Provide the [x, y] coordinate of the cell's center where the given text is located.  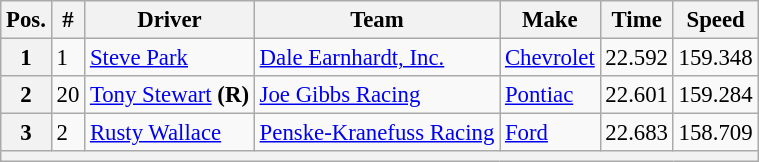
Chevrolet [550, 58]
Dale Earnhardt, Inc. [376, 58]
3 [26, 133]
22.592 [636, 58]
# [68, 20]
Tony Stewart (R) [170, 95]
Speed [716, 20]
159.284 [716, 95]
Penske-Kranefuss Racing [376, 133]
Team [376, 20]
20 [68, 95]
22.601 [636, 95]
Rusty Wallace [170, 133]
Pos. [26, 20]
Steve Park [170, 58]
Make [550, 20]
22.683 [636, 133]
Time [636, 20]
Ford [550, 133]
Driver [170, 20]
Pontiac [550, 95]
158.709 [716, 133]
Joe Gibbs Racing [376, 95]
159.348 [716, 58]
